Determine the (X, Y) coordinate at the center of the cell enclosing the given text.  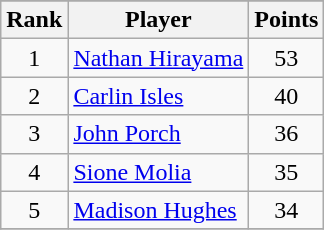
Carlin Isles (158, 96)
53 (286, 58)
4 (34, 172)
5 (34, 210)
Points (286, 20)
Sione Molia (158, 172)
John Porch (158, 134)
35 (286, 172)
34 (286, 210)
3 (34, 134)
Player (158, 20)
1 (34, 58)
Rank (34, 20)
Madison Hughes (158, 210)
2 (34, 96)
40 (286, 96)
Nathan Hirayama (158, 58)
36 (286, 134)
